Pinpoint the cell where the given text exists, returning its [x, y] midpoint coordinate. 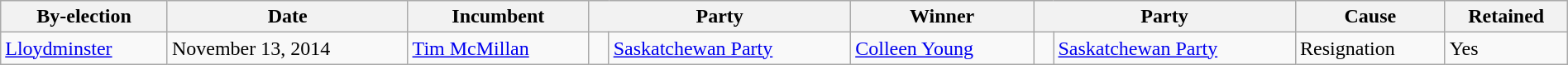
Winner [943, 17]
Resignation [1371, 48]
Incumbent [498, 17]
Cause [1371, 17]
Lloydminster [84, 48]
By-election [84, 17]
Yes [1506, 48]
Tim McMillan [498, 48]
Date [288, 17]
November 13, 2014 [288, 48]
Retained [1506, 17]
Colleen Young [943, 48]
